Search for the cell housing the specified text and yield its [X, Y] center coordinate. 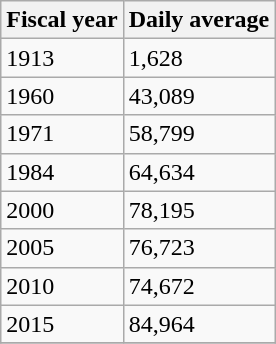
74,672 [199, 286]
2015 [62, 324]
Daily average [199, 20]
84,964 [199, 324]
1971 [62, 134]
2005 [62, 248]
43,089 [199, 96]
2000 [62, 210]
1913 [62, 58]
1984 [62, 172]
Fiscal year [62, 20]
78,195 [199, 210]
1,628 [199, 58]
64,634 [199, 172]
2010 [62, 286]
1960 [62, 96]
76,723 [199, 248]
58,799 [199, 134]
